Provide the (x, y) coordinate of the cell's center where the given text is located.  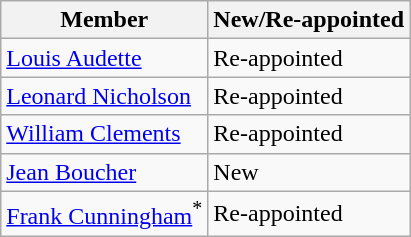
William Clements (104, 134)
New/Re-appointed (309, 20)
Louis Audette (104, 58)
Member (104, 20)
Frank Cunningham* (104, 214)
New (309, 172)
Leonard Nicholson (104, 96)
Jean Boucher (104, 172)
